Search for the cell housing the specified text and yield its (X, Y) center coordinate. 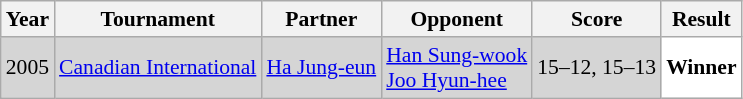
Ha Jung-eun (321, 68)
Opponent (456, 19)
Partner (321, 19)
Winner (702, 68)
Result (702, 19)
Canadian International (158, 68)
Han Sung-wook Joo Hyun-hee (456, 68)
Score (596, 19)
15–12, 15–13 (596, 68)
Year (28, 19)
Tournament (158, 19)
2005 (28, 68)
